From the cell containing the given text, extract its center point as [x, y] coordinate. 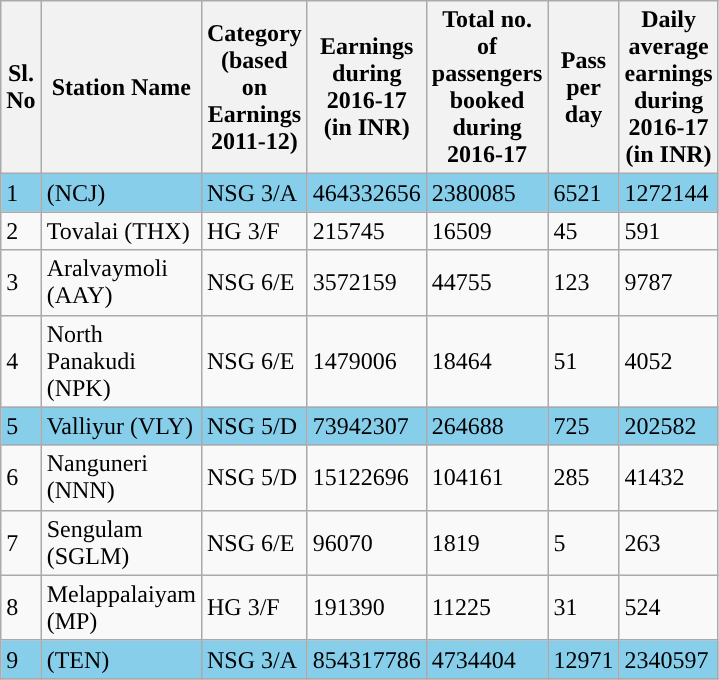
Tovalai (THX) [121, 231]
1479006 [366, 361]
2340597 [668, 659]
16509 [487, 231]
191390 [366, 608]
263 [668, 542]
Daily average earnings during 2016-17 (in INR) [668, 88]
44755 [487, 282]
3 [21, 282]
725 [584, 426]
31 [584, 608]
2380085 [487, 193]
6 [21, 478]
9787 [668, 282]
264688 [487, 426]
Pass per day [584, 88]
524 [668, 608]
464332656 [366, 193]
51 [584, 361]
104161 [487, 478]
15122696 [366, 478]
Total no. of passengers booked during 2016-17 [487, 88]
8 [21, 608]
6521 [584, 193]
96070 [366, 542]
Sengulam (SGLM) [121, 542]
Valliyur (VLY) [121, 426]
1819 [487, 542]
North Panakudi (NPK) [121, 361]
854317786 [366, 659]
4 [21, 361]
202582 [668, 426]
9 [21, 659]
3572159 [366, 282]
215745 [366, 231]
Sl. No [21, 88]
7 [21, 542]
12971 [584, 659]
1 [21, 193]
2 [21, 231]
Category (based on Earnings 2011-12) [254, 88]
(TEN) [121, 659]
Melappalaiyam (MP) [121, 608]
73942307 [366, 426]
4734404 [487, 659]
Earnings during 2016-17 (in INR) [366, 88]
591 [668, 231]
18464 [487, 361]
123 [584, 282]
4052 [668, 361]
1272144 [668, 193]
Nanguneri (NNN) [121, 478]
Aralvaymoli (AAY) [121, 282]
41432 [668, 478]
Station Name [121, 88]
285 [584, 478]
11225 [487, 608]
(NCJ) [121, 193]
45 [584, 231]
